For the text-containing cell, return its midpoint in [X, Y] coordinate format. 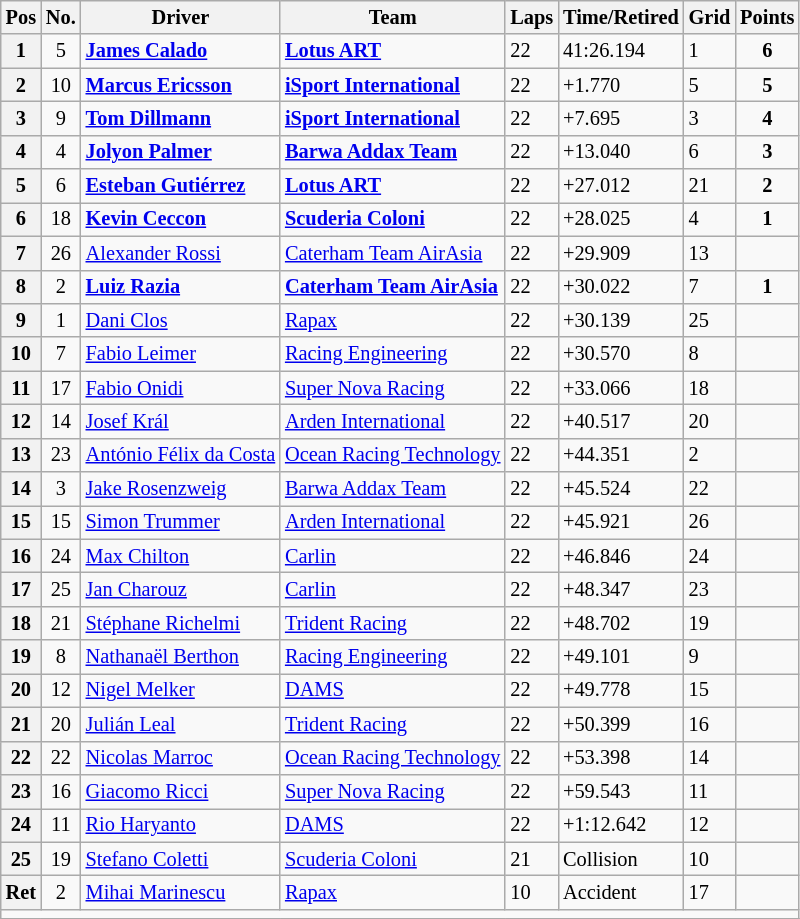
Giacomo Ricci [180, 791]
Team [392, 17]
Julián Leal [180, 724]
James Calado [180, 51]
Time/Retired [621, 17]
Fabio Leimer [180, 354]
+45.524 [621, 489]
+59.543 [621, 791]
+30.139 [621, 320]
+7.695 [621, 118]
Accident [621, 892]
Ret [21, 892]
+49.778 [621, 690]
Nicolas Marroc [180, 758]
Rio Haryanto [180, 825]
Tom Dillmann [180, 118]
+1:12.642 [621, 825]
Driver [180, 17]
+50.399 [621, 724]
Fabio Onidi [180, 388]
Simon Trummer [180, 522]
Marcus Ericsson [180, 85]
+48.702 [621, 623]
Jake Rosenzweig [180, 489]
Nathanaël Berthon [180, 657]
Luiz Razia [180, 287]
Collision [621, 859]
Josef Král [180, 421]
Stefano Coletti [180, 859]
Grid [710, 17]
Max Chilton [180, 556]
+1.770 [621, 85]
+27.012 [621, 186]
Nigel Melker [180, 690]
Points [767, 17]
Kevin Ceccon [180, 219]
+13.040 [621, 152]
+53.398 [621, 758]
Alexander Rossi [180, 253]
Pos [21, 17]
Stéphane Richelmi [180, 623]
+46.846 [621, 556]
Laps [532, 17]
António Félix da Costa [180, 455]
Mihai Marinescu [180, 892]
Esteban Gutiérrez [180, 186]
+33.066 [621, 388]
Dani Clos [180, 320]
No. [61, 17]
+44.351 [621, 455]
+48.347 [621, 589]
+30.570 [621, 354]
Jolyon Palmer [180, 152]
Jan Charouz [180, 589]
+28.025 [621, 219]
+29.909 [621, 253]
+45.921 [621, 522]
+49.101 [621, 657]
+40.517 [621, 421]
41:26.194 [621, 51]
+30.022 [621, 287]
